Identify which cell holds the provided text, then report its (X, Y) central coordinate. 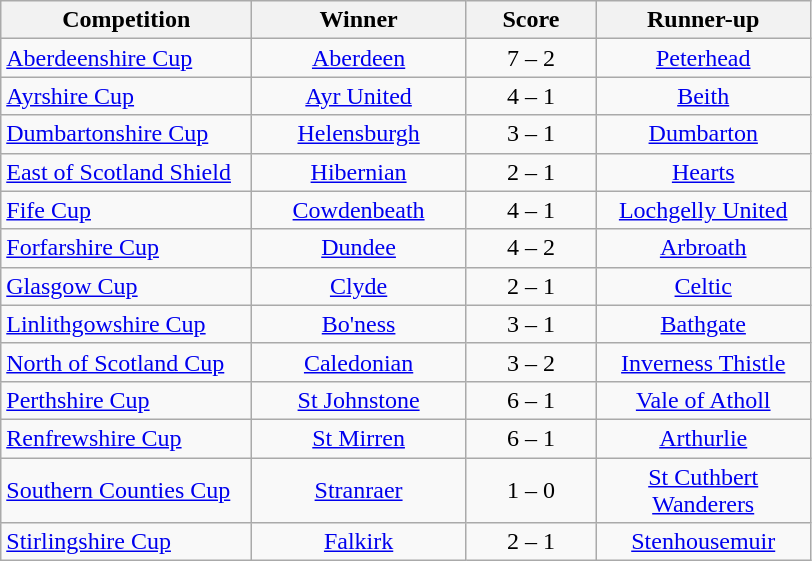
Vale of Atholl (703, 400)
Hibernian (359, 172)
Bathgate (703, 324)
St Johnstone (359, 400)
Celtic (703, 286)
Perthshire Cup (126, 400)
Stenhousemuir (703, 542)
North of Scotland Cup (126, 362)
Dumbartonshire Cup (126, 134)
Lochgelly United (703, 210)
Hearts (703, 172)
East of Scotland Shield (126, 172)
Glasgow Cup (126, 286)
Dumbarton (703, 134)
Aberdeenshire Cup (126, 58)
Inverness Thistle (703, 362)
Ayrshire Cup (126, 96)
St Mirren (359, 438)
St Cuthbert Wanderers (703, 490)
Stranraer (359, 490)
Falkirk (359, 542)
Arthurlie (703, 438)
Forfarshire Cup (126, 248)
Peterhead (703, 58)
3 – 2 (530, 362)
Stirlingshire Cup (126, 542)
Southern Counties Cup (126, 490)
4 – 2 (530, 248)
Clyde (359, 286)
Helensburgh (359, 134)
Runner-up (703, 20)
Competition (126, 20)
Linlithgowshire Cup (126, 324)
Bo'ness (359, 324)
Aberdeen (359, 58)
Dundee (359, 248)
Winner (359, 20)
1 – 0 (530, 490)
Score (530, 20)
7 – 2 (530, 58)
Arbroath (703, 248)
Beith (703, 96)
Renfrewshire Cup (126, 438)
Ayr United (359, 96)
Caledonian (359, 362)
Fife Cup (126, 210)
Cowdenbeath (359, 210)
